Provide the [X, Y] coordinate of the cell's center where the given text is located.  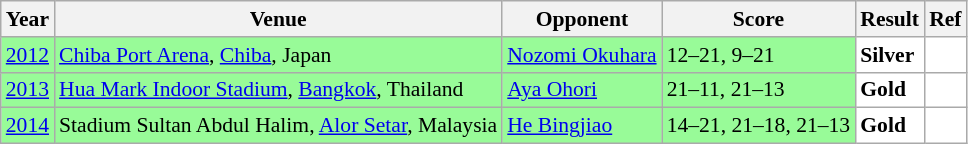
Venue [278, 19]
Chiba Port Arena, Chiba, Japan [278, 55]
2014 [28, 126]
Score [759, 19]
Opponent [582, 19]
12–21, 9–21 [759, 55]
2012 [28, 55]
Hua Mark Indoor Stadium, Bangkok, Thailand [278, 90]
14–21, 21–18, 21–13 [759, 126]
Ref [945, 19]
Year [28, 19]
2013 [28, 90]
He Bingjiao [582, 126]
Aya Ohori [582, 90]
Result [890, 19]
Silver [890, 55]
Stadium Sultan Abdul Halim, Alor Setar, Malaysia [278, 126]
Nozomi Okuhara [582, 55]
21–11, 21–13 [759, 90]
